Return [x, y] of the center of cell containing provided text 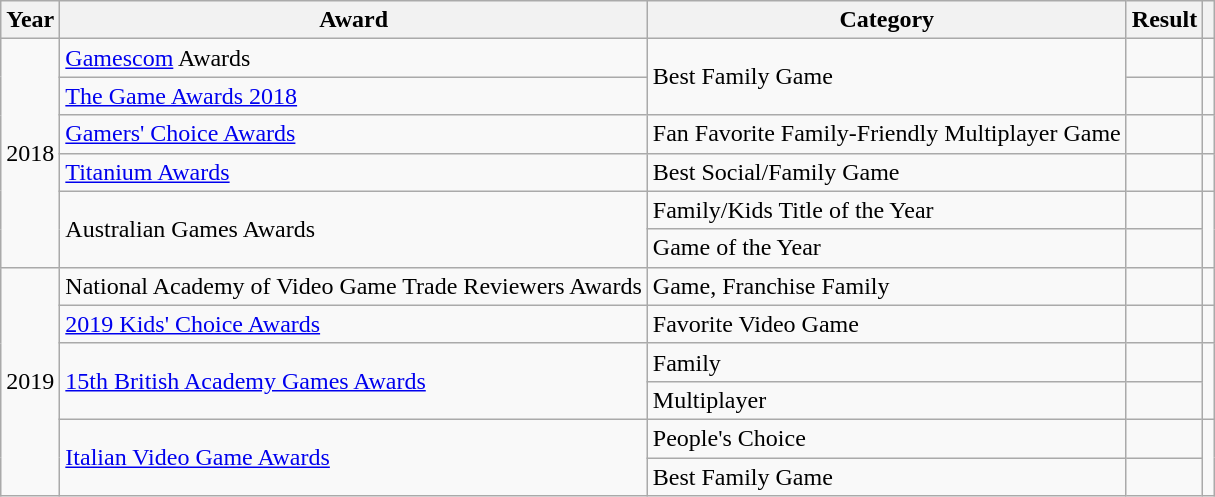
Favorite Video Game [886, 324]
15th British Academy Games Awards [354, 381]
Game of the Year [886, 248]
Award [354, 20]
Result [1164, 20]
The Game Awards 2018 [354, 96]
National Academy of Video Game Trade Reviewers Awards [354, 286]
2019 Kids' Choice Awards [354, 324]
Australian Games Awards [354, 229]
Gamescom Awards [354, 58]
Game, Franchise Family [886, 286]
Family/Kids Title of the Year [886, 210]
Titanium Awards [354, 172]
Fan Favorite Family-Friendly Multiplayer Game [886, 134]
People's Choice [886, 438]
Gamers' Choice Awards [354, 134]
Category [886, 20]
2018 [30, 153]
2019 [30, 381]
Best Social/Family Game [886, 172]
Family [886, 362]
Italian Video Game Awards [354, 457]
Multiplayer [886, 400]
Year [30, 20]
